Search for the cell housing the specified text and yield its [x, y] center coordinate. 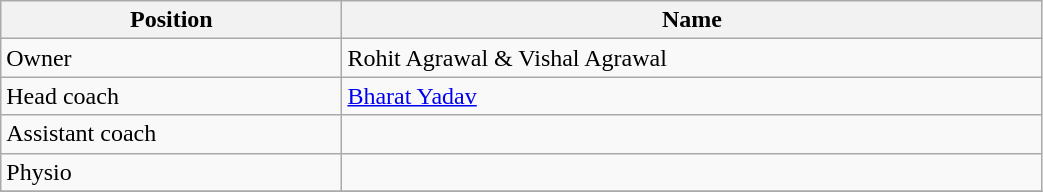
Rohit Agrawal & Vishal Agrawal [692, 58]
Head coach [172, 96]
Name [692, 20]
Physio [172, 172]
Bharat Yadav [692, 96]
Assistant coach [172, 134]
Position [172, 20]
Owner [172, 58]
